Capture the cell that displays the provided text and extract its [X, Y] central coordinate. 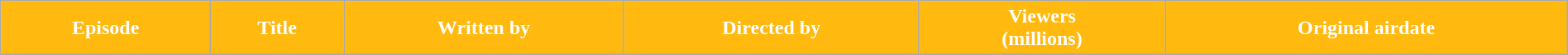
Original airdate [1366, 28]
Title [278, 28]
Directed by [771, 28]
Written by [485, 28]
Episode [106, 28]
Viewers(millions) [1042, 28]
